For the text-containing cell, return its midpoint in [X, Y] coordinate format. 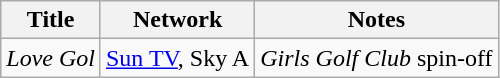
Network [177, 20]
Love Gol [51, 58]
Girls Golf Club spin-off [376, 58]
Sun TV, Sky A [177, 58]
Notes [376, 20]
Title [51, 20]
